Return (x, y) of the center of cell containing provided text 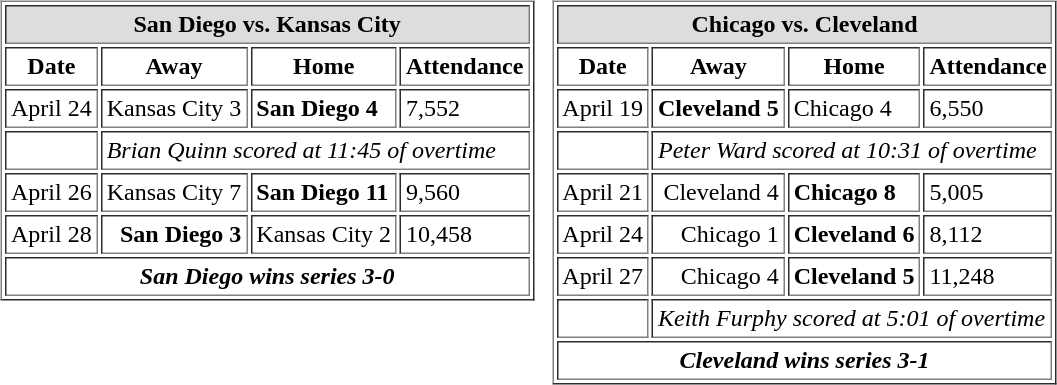
Chicago 8 (854, 192)
April 27 (602, 276)
San Diego 3 (174, 234)
April 26 (52, 192)
April 19 (602, 108)
San Diego vs. Kansas City (267, 24)
San Diego 4 (324, 108)
Kansas City 2 (324, 234)
6,550 (988, 108)
10,458 (464, 234)
9,560 (464, 192)
Cleveland wins series 3-1 (804, 360)
Kansas City 3 (174, 108)
San Diego 11 (324, 192)
Peter Ward scored at 10:31 of overtime (852, 150)
Cleveland 6 (854, 234)
Keith Furphy scored at 5:01 of overtime (852, 318)
7,552 (464, 108)
Brian Quinn scored at 11:45 of overtime (316, 150)
5,005 (988, 192)
Cleveland 4 (718, 192)
Chicago 1 (718, 234)
8,112 (988, 234)
April 28 (52, 234)
11,248 (988, 276)
April 21 (602, 192)
Kansas City 7 (174, 192)
Chicago vs. Cleveland (804, 24)
San Diego wins series 3-0 (267, 276)
